Find where the given text appears and provide that cell's center as [X, Y] coordinate. 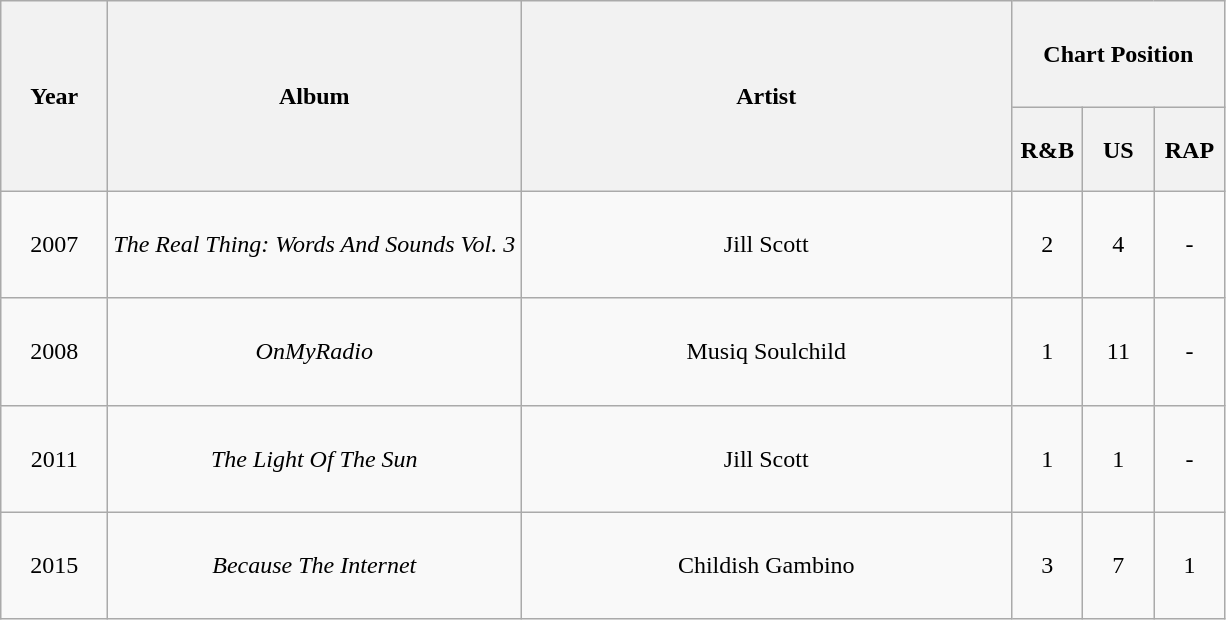
11 [1118, 352]
4 [1118, 244]
7 [1118, 566]
Album [314, 96]
OnMyRadio [314, 352]
Chart Position [1118, 54]
Because The Internet [314, 566]
Musiq Soulchild [766, 352]
Childish Gambino [766, 566]
3 [1048, 566]
2008 [54, 352]
The Light Of The Sun [314, 458]
US [1118, 150]
2 [1048, 244]
2011 [54, 458]
Year [54, 96]
R&B [1048, 150]
2015 [54, 566]
The Real Thing: Words And Sounds Vol. 3 [314, 244]
2007 [54, 244]
Artist [766, 96]
RAP [1190, 150]
